Detect which cell encompasses the target text, then output its [X, Y] center coordinate. 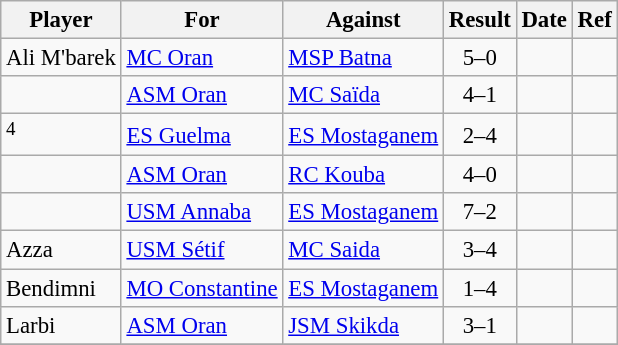
MSP Batna [364, 58]
USM Annaba [202, 213]
4 [61, 135]
4–0 [480, 175]
3–4 [480, 250]
JSM Skikda [364, 325]
Ali M'barek [61, 58]
ES Guelma [202, 135]
Azza [61, 250]
Bendimni [61, 288]
2–4 [480, 135]
MC Saida [364, 250]
1–4 [480, 288]
Date [544, 20]
Player [61, 20]
MC Oran [202, 58]
5–0 [480, 58]
RC Kouba [364, 175]
Result [480, 20]
3–1 [480, 325]
Ref [594, 20]
MO Constantine [202, 288]
MC Saïda [364, 95]
USM Sétif [202, 250]
For [202, 20]
7–2 [480, 213]
4–1 [480, 95]
Against [364, 20]
Larbi [61, 325]
